Provide the (X, Y) coordinate of the cell's center where the given text is located.  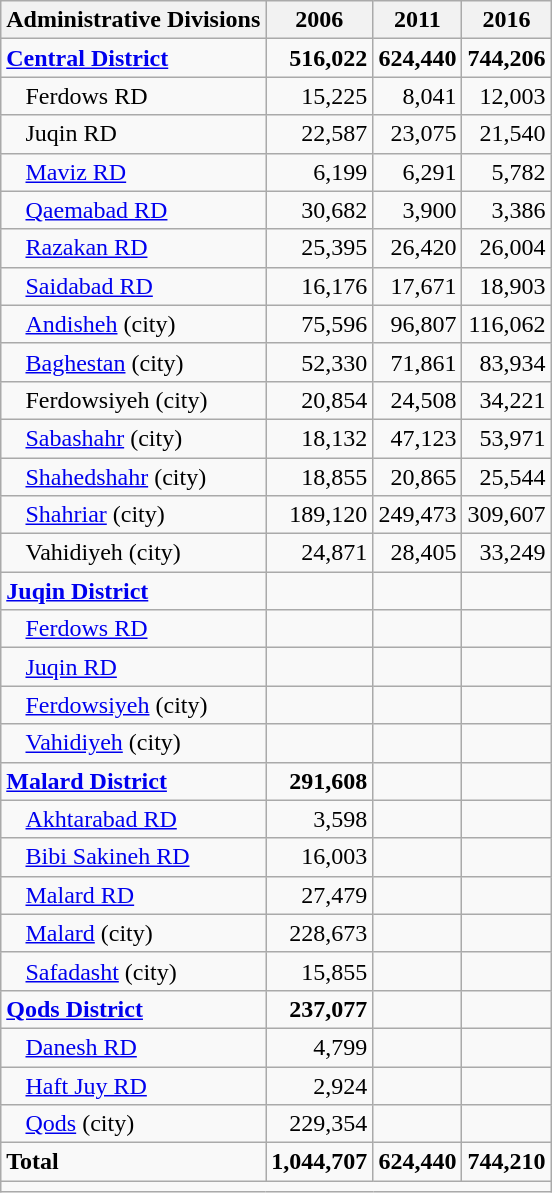
Danesh RD (134, 1047)
189,120 (320, 515)
3,386 (506, 210)
71,861 (418, 362)
26,004 (506, 248)
16,176 (320, 286)
6,199 (320, 172)
744,206 (506, 58)
16,003 (320, 857)
2016 (506, 20)
116,062 (506, 324)
25,544 (506, 477)
25,395 (320, 248)
Malard RD (134, 895)
Akhtarabad RD (134, 819)
3,900 (418, 210)
744,210 (506, 1162)
18,855 (320, 477)
3,598 (320, 819)
24,871 (320, 553)
Andisheh (city) (134, 324)
75,596 (320, 324)
Central District (134, 58)
6,291 (418, 172)
228,673 (320, 933)
34,221 (506, 400)
12,003 (506, 96)
Shahriar (city) (134, 515)
291,608 (320, 781)
15,855 (320, 971)
20,854 (320, 400)
33,249 (506, 553)
Shahedshahr (city) (134, 477)
96,807 (418, 324)
4,799 (320, 1047)
309,607 (506, 515)
18,132 (320, 438)
Malard (city) (134, 933)
Saidabad RD (134, 286)
Sabashahr (city) (134, 438)
28,405 (418, 553)
Administrative Divisions (134, 20)
47,123 (418, 438)
237,077 (320, 1009)
53,971 (506, 438)
26,420 (418, 248)
229,354 (320, 1124)
1,044,707 (320, 1162)
18,903 (506, 286)
Qods District (134, 1009)
5,782 (506, 172)
52,330 (320, 362)
22,587 (320, 134)
2011 (418, 20)
516,022 (320, 58)
24,508 (418, 400)
Qods (city) (134, 1124)
20,865 (418, 477)
30,682 (320, 210)
Baghestan (city) (134, 362)
8,041 (418, 96)
15,225 (320, 96)
Malard District (134, 781)
249,473 (418, 515)
2006 (320, 20)
Juqin District (134, 591)
Haft Juy RD (134, 1085)
Total (134, 1162)
Maviz RD (134, 172)
17,671 (418, 286)
Razakan RD (134, 248)
Safadasht (city) (134, 971)
Qaemabad RD (134, 210)
83,934 (506, 362)
21,540 (506, 134)
Bibi Sakineh RD (134, 857)
23,075 (418, 134)
27,479 (320, 895)
2,924 (320, 1085)
